Pinpoint the cell where the given text exists, returning its [x, y] midpoint coordinate. 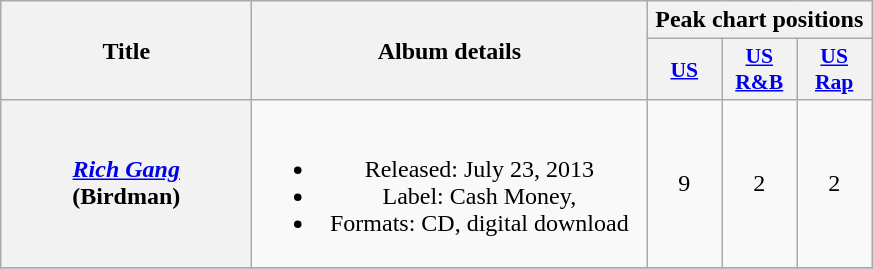
USRap [834, 70]
Released: July 23, 2013Label: Cash Money,Formats: CD, digital download [450, 184]
Title [126, 50]
9 [684, 184]
US [684, 70]
Album details [450, 50]
USR&B [760, 70]
Peak chart positions [760, 20]
Rich Gang(Birdman) [126, 184]
